Determine the (x, y) coordinate at the center of the cell enclosing the given text.  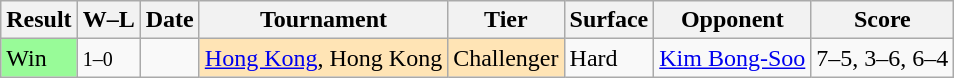
Surface (609, 20)
Challenger (506, 58)
Date (170, 20)
Kim Bong-Soo (732, 58)
Tournament (323, 20)
Hong Kong, Hong Kong (323, 58)
Win (39, 58)
Tier (506, 20)
W–L (108, 20)
Score (882, 20)
Hard (609, 58)
1–0 (108, 58)
Result (39, 20)
Opponent (732, 20)
7–5, 3–6, 6–4 (882, 58)
